Detect which cell encompasses the target text, then output its (x, y) center coordinate. 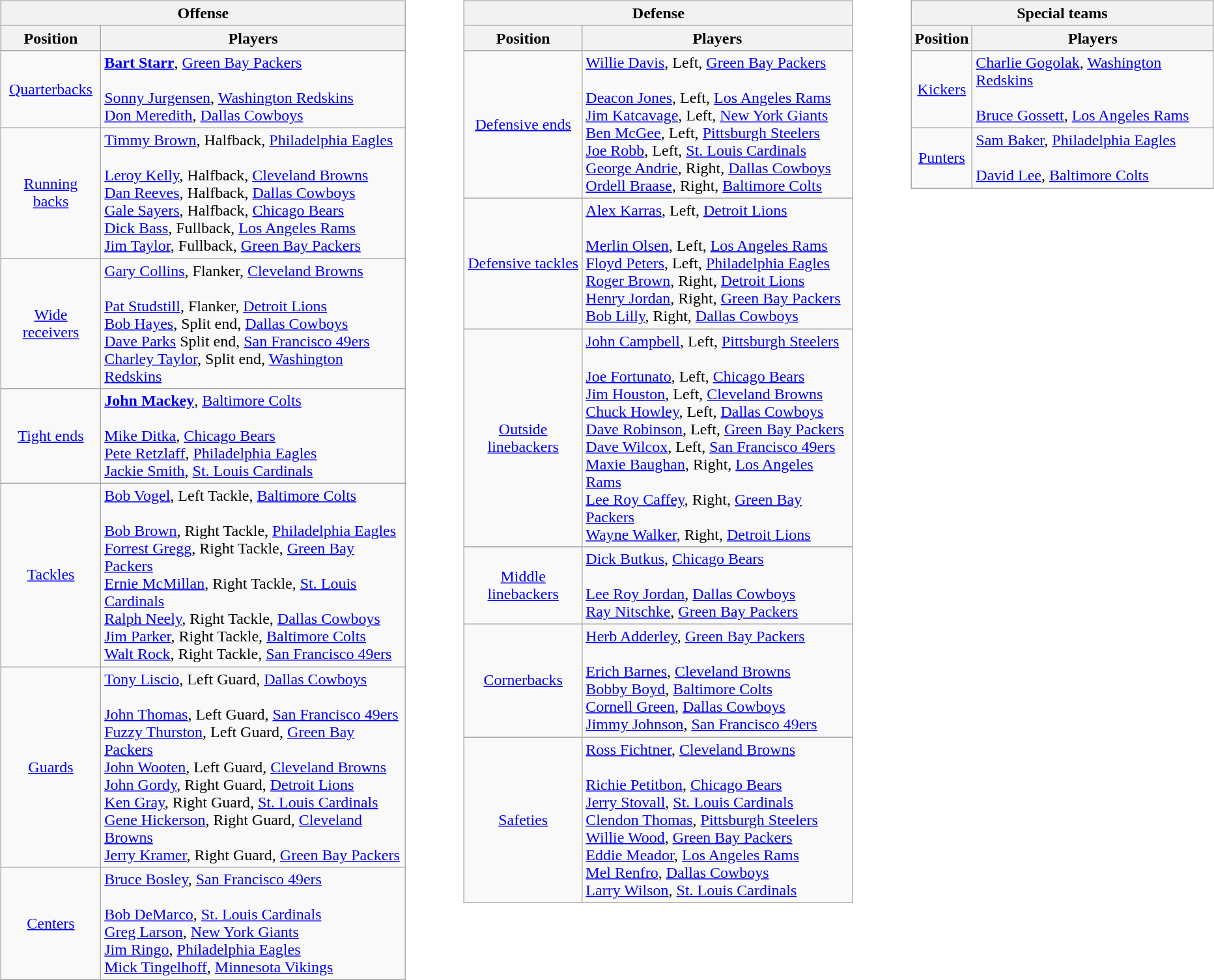
Wide receivers (51, 323)
Kickers (942, 89)
Middle linebackers (524, 586)
Offense (203, 13)
Defense (659, 13)
Defensive tackles (524, 263)
Outside linebackers (524, 438)
Quarterbacks (51, 89)
Safeties (524, 820)
John Mackey, Baltimore ColtsMike Ditka, Chicago Bears Pete Retzlaff, Philadelphia Eagles Jackie Smith, St. Louis Cardinals (253, 436)
Special teams (1062, 13)
Tackles (51, 576)
Bart Starr, Green Bay Packers Sonny Jurgensen, Washington Redskins Don Meredith, Dallas Cowboys (253, 89)
Cornerbacks (524, 681)
Tight ends (51, 436)
Centers (51, 923)
Punters (942, 158)
Running backs (51, 193)
Dick Butkus, Chicago Bears Lee Roy Jordan, Dallas Cowboys Ray Nitschke, Green Bay Packers (718, 586)
Charlie Gogolak, Washington RedskinsBruce Gossett, Los Angeles Rams (1093, 89)
Defensive ends (524, 124)
Sam Baker, Philadelphia EaglesDavid Lee, Baltimore Colts (1093, 158)
Guards (51, 767)
